For the text-containing cell, return its midpoint in [x, y] coordinate format. 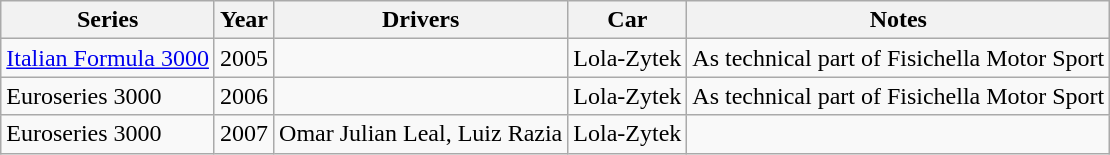
Drivers [421, 20]
Notes [898, 20]
Omar Julian Leal, Luiz Razia [421, 134]
Series [108, 20]
2005 [244, 58]
Italian Formula 3000 [108, 58]
Year [244, 20]
2007 [244, 134]
Car [628, 20]
2006 [244, 96]
